Return the (x, y) coordinate for the center point of the cell that contains the specified text.  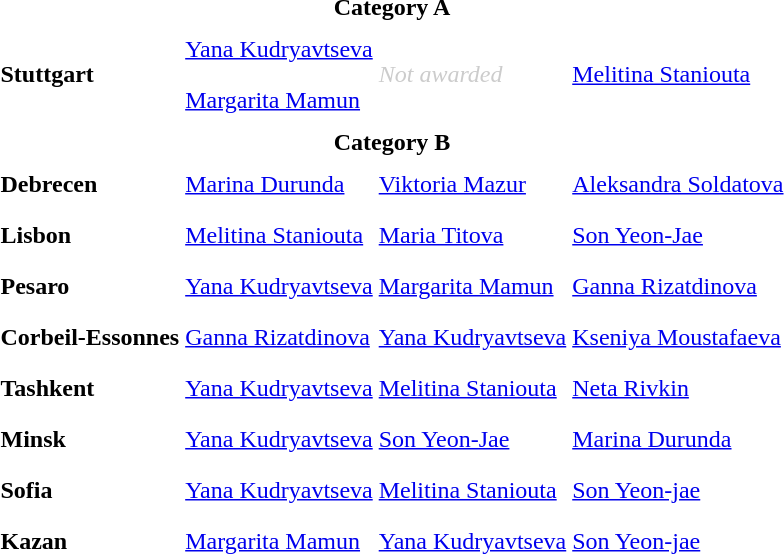
Marina Durunda (280, 184)
Viktoria Mazur (472, 184)
Ganna Rizatdinova (280, 337)
Maria Titova (472, 235)
Not awarded (472, 74)
Son Yeon-Jae (472, 439)
